Return (x, y) of the center of cell containing provided text 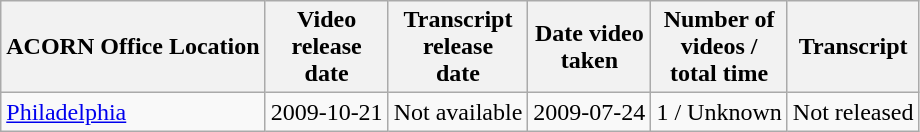
2009-10-21 (326, 112)
Philadelphia (133, 112)
ACORN Office Location (133, 47)
Number of videos / total time (719, 47)
2009-07-24 (590, 112)
1 / Unknown (719, 112)
Date video taken (590, 47)
Not released (853, 112)
Not available (458, 112)
Transcript (853, 47)
Transcript release date (458, 47)
Video release date (326, 47)
